Identify which cell holds the provided text, then report its (X, Y) central coordinate. 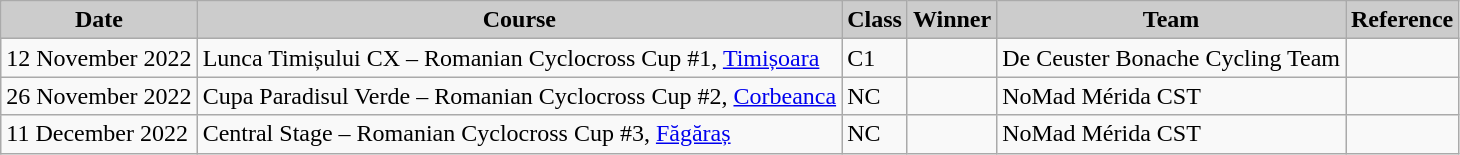
Class (875, 20)
Date (99, 20)
De Ceuster Bonache Cycling Team (1172, 58)
12 November 2022 (99, 58)
Team (1172, 20)
11 December 2022 (99, 134)
C1 (875, 58)
Cupa Paradisul Verde – Romanian Cyclocross Cup #2, Corbeanca (520, 96)
Winner (952, 20)
26 November 2022 (99, 96)
Course (520, 20)
Reference (1402, 20)
Central Stage – Romanian Cyclocross Cup #3, Făgăraș (520, 134)
Lunca Timișului CX – Romanian Cyclocross Cup #1, Timișoara (520, 58)
